Extract the [X, Y] coordinate from the center of the cell holding the provided text.  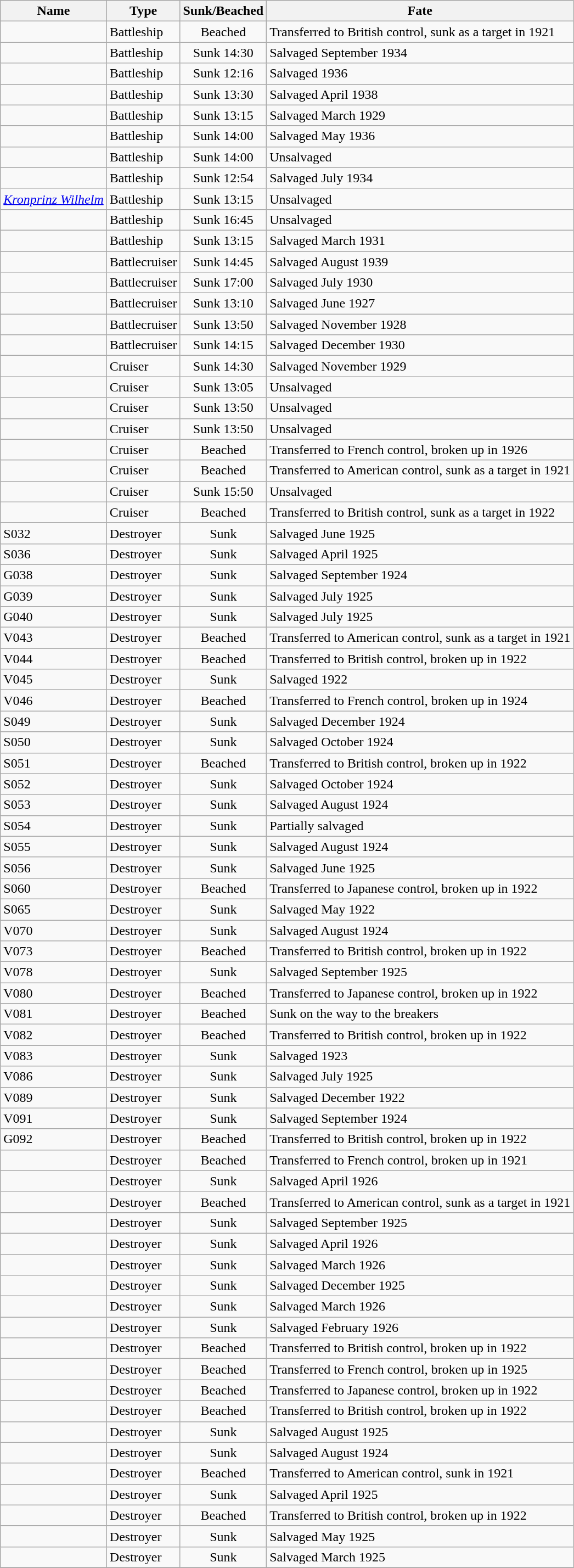
V070 [54, 931]
S051 [54, 763]
V073 [54, 951]
Fate [420, 11]
G040 [54, 617]
S060 [54, 888]
S055 [54, 847]
S049 [54, 721]
Name [54, 11]
Sunk 15:50 [223, 491]
Salvaged August 1939 [420, 262]
Salvaged June 1927 [420, 304]
Salvaged December 1922 [420, 1097]
Transferred to French control, broken up in 1925 [420, 1369]
V080 [54, 993]
Salvaged July 1934 [420, 178]
S032 [54, 533]
V089 [54, 1097]
Salvaged November 1929 [420, 366]
Salvaged December 1925 [420, 1286]
Salvaged March 1925 [420, 1557]
Salvaged 1923 [420, 1056]
Salvaged December 1930 [420, 345]
Sunk 13:05 [223, 387]
Transferred to British control, sunk as a target in 1921 [420, 32]
Salvaged 1936 [420, 74]
Salvaged May 1936 [420, 136]
S036 [54, 554]
Transferred to French control, broken up in 1926 [420, 450]
Salvaged September 1934 [420, 53]
Sunk 14:15 [223, 345]
Salvaged December 1924 [420, 721]
V078 [54, 972]
V046 [54, 701]
Salvaged May 1925 [420, 1536]
S052 [54, 784]
V043 [54, 638]
Transferred to French control, broken up in 1924 [420, 701]
Sunk 14:45 [223, 262]
Salvaged April 1938 [420, 94]
Salvaged November 1928 [420, 324]
V091 [54, 1118]
S056 [54, 867]
Salvaged March 1929 [420, 115]
S065 [54, 909]
S053 [54, 805]
V045 [54, 680]
G092 [54, 1139]
Sunk 13:10 [223, 304]
G039 [54, 596]
Sunk 13:30 [223, 94]
Salvaged July 1930 [420, 283]
Salvaged February 1926 [420, 1328]
Salvaged 1922 [420, 680]
Sunk on the way to the breakers [420, 1014]
V044 [54, 659]
Transferred to British control, sunk as a target in 1922 [420, 512]
Salvaged March 1931 [420, 240]
Sunk 17:00 [223, 283]
Sunk 12:16 [223, 74]
Salvaged May 1922 [420, 909]
Transferred to French control, broken up in 1921 [420, 1160]
V082 [54, 1035]
Partially salvaged [420, 826]
S054 [54, 826]
Type [143, 11]
Kronprinz Wilhelm [54, 199]
G038 [54, 575]
Sunk 16:45 [223, 220]
S050 [54, 742]
Sunk/Beached [223, 11]
Sunk 12:54 [223, 178]
Salvaged August 1925 [420, 1432]
Transferred to American control, sunk in 1921 [420, 1474]
V083 [54, 1056]
V081 [54, 1014]
V086 [54, 1077]
